For the text-containing cell, return its midpoint in [X, Y] coordinate format. 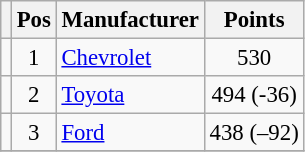
494 (-36) [254, 95]
Pos [34, 20]
Ford [130, 133]
1 [34, 58]
438 (–92) [254, 133]
Chevrolet [130, 58]
530 [254, 58]
Toyota [130, 95]
Manufacturer [130, 20]
3 [34, 133]
2 [34, 95]
Points [254, 20]
